For the text-containing cell, return its midpoint in (x, y) coordinate format. 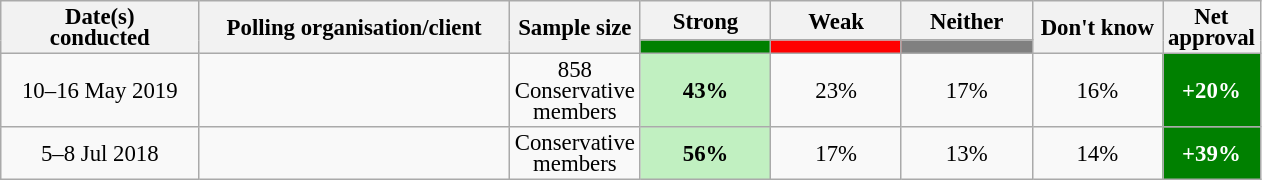
5–8 Jul 2018 (100, 154)
Don't know (1098, 28)
14% (1098, 154)
10–16 May 2019 (100, 91)
16% (1098, 91)
+20% (1212, 91)
Polling organisation/client (354, 28)
Weak (836, 20)
43% (706, 91)
Neither (966, 20)
858 Conservative members (574, 91)
Strong (706, 20)
Sample size (574, 28)
56% (706, 154)
13% (966, 154)
+39% (1212, 154)
Conservative members (574, 154)
23% (836, 91)
Net approval (1212, 28)
Date(s)conducted (100, 28)
